Pinpoint the cell where the given text exists, returning its [X, Y] midpoint coordinate. 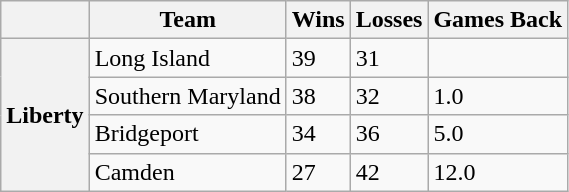
Wins [318, 20]
Losses [389, 20]
34 [318, 134]
Liberty [45, 115]
Southern Maryland [188, 96]
Camden [188, 172]
Games Back [498, 20]
36 [389, 134]
27 [318, 172]
Long Island [188, 58]
5.0 [498, 134]
42 [389, 172]
12.0 [498, 172]
31 [389, 58]
Bridgeport [188, 134]
38 [318, 96]
39 [318, 58]
Team [188, 20]
1.0 [498, 96]
32 [389, 96]
